For the text-containing cell, return its midpoint in [X, Y] coordinate format. 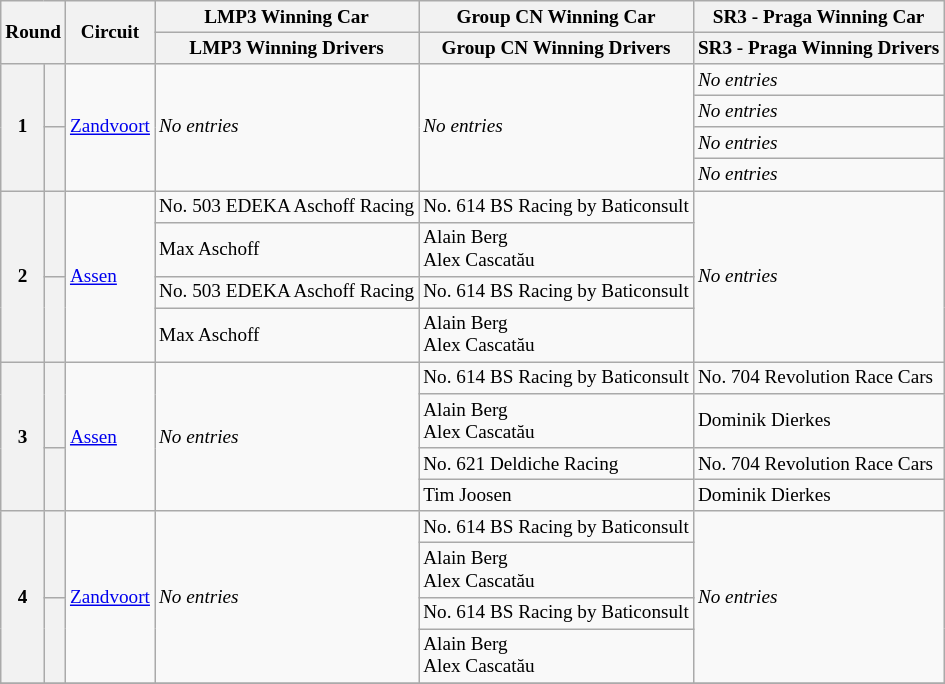
LMP3 Winning Car [286, 17]
Round [34, 32]
Group CN Winning Car [556, 17]
SR3 - Praga Winning Drivers [818, 48]
1 [22, 128]
No. 621 Deldiche Racing [556, 464]
Tim Joosen [556, 495]
LMP3 Winning Drivers [286, 48]
Group CN Winning Drivers [556, 48]
3 [22, 436]
SR3 - Praga Winning Car [818, 17]
Circuit [110, 32]
4 [22, 597]
2 [22, 276]
